From the cell containing the given text, extract its center point as [X, Y] coordinate. 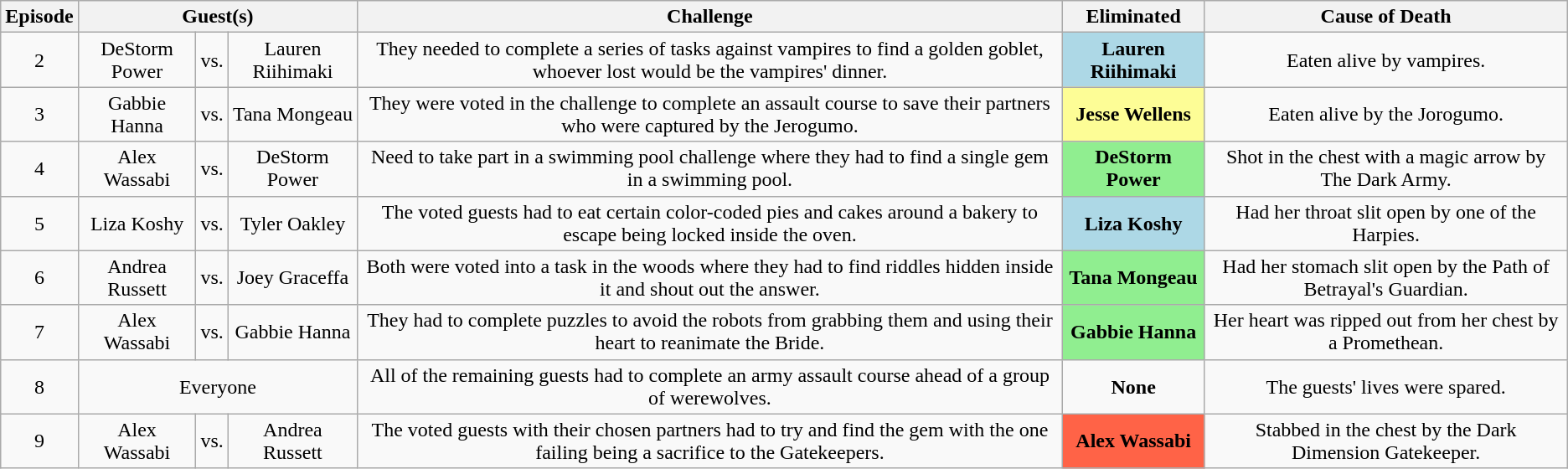
None [1133, 387]
Her heart was ripped out from her chest by a Promethean. [1385, 332]
Eliminated [1133, 17]
6 [39, 278]
Jesse Wellens [1133, 114]
Challenge [710, 17]
They had to complete puzzles to avoid the robots from grabbing them and using their heart to reanimate the Bride. [710, 332]
7 [39, 332]
Tyler Oakley [292, 223]
They needed to complete a series of tasks against vampires to find a golden goblet, whoever lost would be the vampires' dinner. [710, 60]
Shot in the chest with a magic arrow by The Dark Army. [1385, 169]
Everyone [218, 387]
They were voted in the challenge to complete an assault course to save their partners who were captured by the Jerogumo. [710, 114]
Stabbed in the chest by the Dark Dimension Gatekeeper. [1385, 441]
Guest(s) [218, 17]
The voted guests with their chosen partners had to try and find the gem with the one failing being a sacrifice to the Gatekeepers. [710, 441]
Need to take part in a swimming pool challenge where they had to find a single gem in a swimming pool. [710, 169]
Had her stomach slit open by the Path of Betrayal's Guardian. [1385, 278]
Had her throat slit open by one of the Harpies. [1385, 223]
Eaten alive by the Jorogumo. [1385, 114]
Eaten alive by vampires. [1385, 60]
2 [39, 60]
4 [39, 169]
8 [39, 387]
Cause of Death [1385, 17]
The voted guests had to eat certain color-coded pies and cakes around a bakery to escape being locked inside the oven. [710, 223]
The guests' lives were spared. [1385, 387]
Joey Graceffa [292, 278]
9 [39, 441]
5 [39, 223]
All of the remaining guests had to complete an army assault course ahead of a group of werewolves. [710, 387]
Episode [39, 17]
Both were voted into a task in the woods where they had to find riddles hidden inside it and shout out the answer. [710, 278]
3 [39, 114]
